Find where the given text appears and provide that cell's center as [x, y] coordinate. 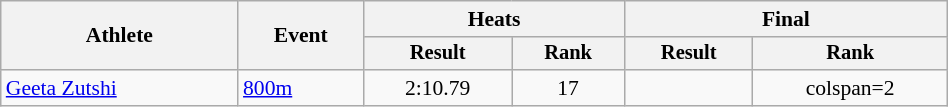
Final [786, 19]
Event [301, 36]
Geeta Zutshi [120, 88]
2:10.79 [438, 88]
Athlete [120, 36]
17 [568, 88]
colspan=2 [850, 88]
Heats [494, 19]
800m [301, 88]
